Determine the [X, Y] coordinate at the center of the cell enclosing the given text.  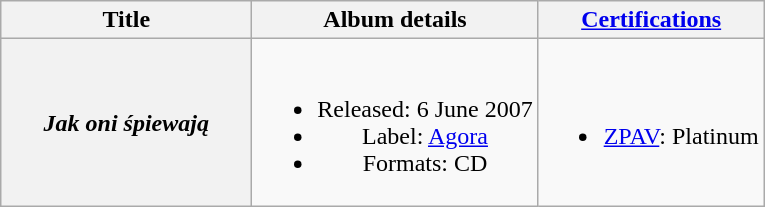
Released: 6 June 2007Label: AgoraFormats: CD [395, 122]
Jak oni śpiewają [126, 122]
Certifications [651, 20]
Title [126, 20]
ZPAV: Platinum [651, 122]
Album details [395, 20]
